Pinpoint the cell where the given text exists, returning its [x, y] midpoint coordinate. 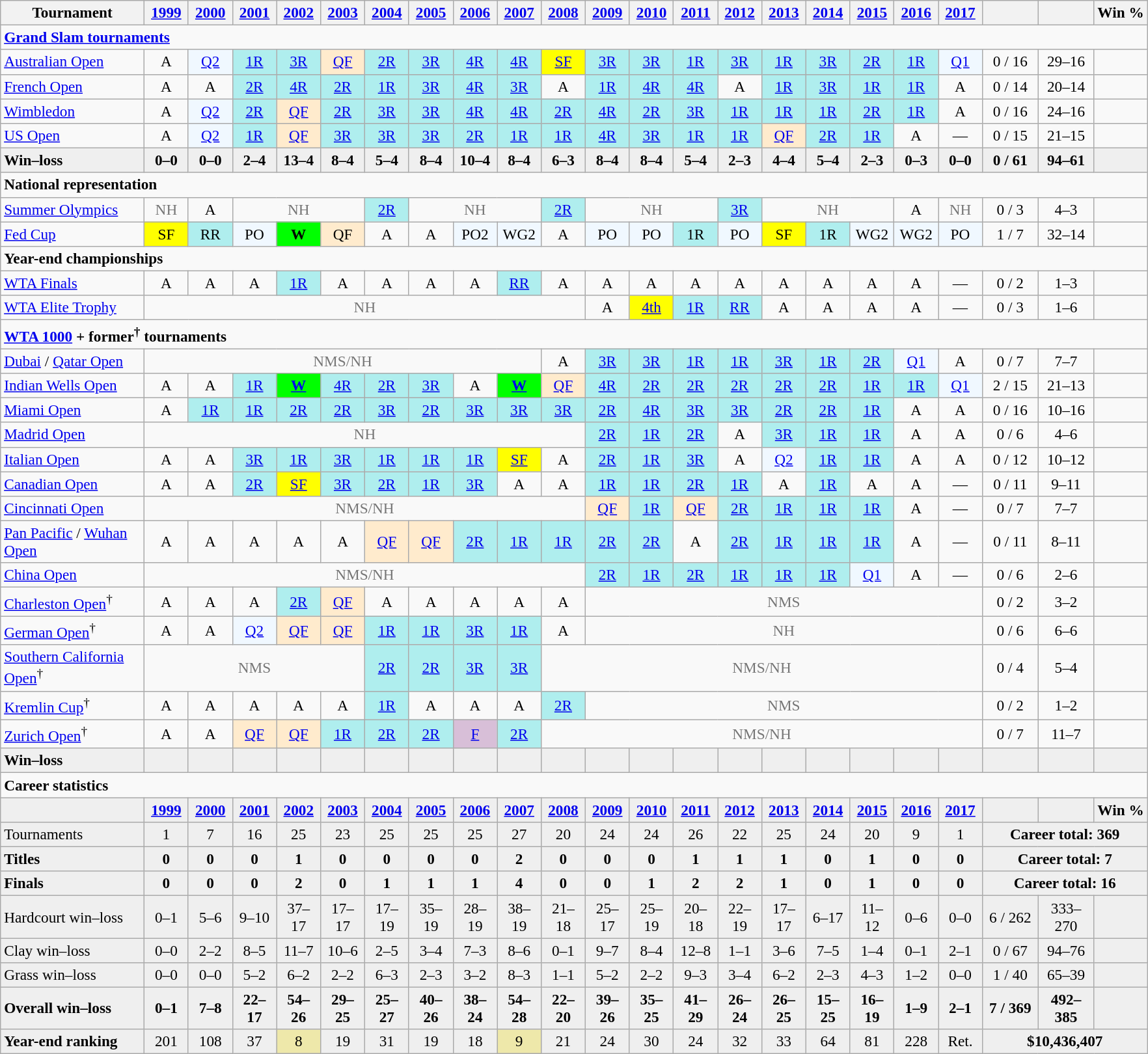
French Open [73, 87]
8–11 [1066, 541]
Year-end ranking [73, 1042]
2–6 [1066, 575]
8–3 [519, 975]
37 [254, 1042]
5–6 [210, 916]
6–6 [1066, 630]
25–17 [607, 916]
WTA Finals [73, 283]
Tournament [73, 12]
7 / 369 [1010, 1008]
Italian Open [73, 459]
Australian Open [73, 62]
Overall win–loss [73, 1008]
National representation [574, 185]
Southern California Open† [73, 668]
Miami Open [73, 410]
Ret. [961, 1042]
1 / 40 [1010, 975]
27 [519, 834]
17–19 [387, 916]
29–16 [1066, 62]
Cincinnati Open [73, 508]
18 [475, 1042]
1–9 [916, 1008]
24–16 [1066, 111]
492–385 [1066, 1008]
26–25 [784, 1008]
Hardcourt win–loss [73, 916]
20–18 [696, 916]
1–3 [1066, 283]
22–20 [564, 1008]
23 [343, 834]
21–18 [564, 916]
Tournaments [73, 834]
F [475, 734]
26–24 [740, 1008]
9–3 [696, 975]
94–61 [1066, 160]
20–14 [1066, 87]
7–3 [475, 950]
64 [828, 1042]
201 [167, 1042]
Year-end championships [574, 258]
WTA 1000 + former† tournaments [574, 334]
26 [696, 834]
4th [651, 308]
0 / 4 [1010, 668]
4–4 [784, 160]
31 [387, 1042]
Grand Slam tournaments [574, 37]
25–19 [651, 916]
Career total: 7 [1065, 859]
6–17 [828, 916]
13–4 [299, 160]
Madrid Open [73, 435]
54–28 [519, 1008]
8–5 [254, 950]
0 / 12 [1010, 459]
2 / 15 [1010, 385]
0–3 [916, 160]
8 [299, 1042]
Titles [73, 859]
38–19 [519, 916]
25–27 [387, 1008]
39–26 [607, 1008]
Wimbledon [73, 111]
54–26 [299, 1008]
China Open [73, 575]
21 [564, 1042]
2–4 [254, 160]
9–7 [607, 950]
3–6 [784, 950]
German Open† [73, 630]
Career statistics [574, 785]
22 [740, 834]
6 / 262 [1010, 916]
7–5 [828, 950]
Charleston Open† [73, 601]
38–24 [475, 1008]
10–4 [475, 160]
0 / 67 [1010, 950]
10–12 [1066, 459]
Summer Olympics [73, 209]
WTA Elite Trophy [73, 308]
7 [210, 834]
28–19 [475, 916]
21–15 [1066, 135]
10–16 [1066, 410]
9–10 [254, 916]
Grass win–loss [73, 975]
12–8 [696, 950]
Career total: 369 [1065, 834]
16–19 [872, 1008]
7–8 [210, 1008]
2–5 [387, 950]
0 / 15 [1010, 135]
10–6 [343, 950]
32 [740, 1042]
32–14 [1066, 234]
35–19 [431, 916]
Fed Cup [73, 234]
228 [916, 1042]
11–12 [872, 916]
108 [210, 1042]
8–6 [519, 950]
0 / 14 [1010, 87]
Clay win–loss [73, 950]
0–6 [916, 916]
Kremlin Cup† [73, 705]
Indian Wells Open [73, 385]
40–26 [431, 1008]
22–17 [254, 1008]
4 [519, 884]
Zurich Open† [73, 734]
9–11 [1066, 483]
4–6 [1066, 435]
37–17 [299, 916]
Career total: 16 [1065, 884]
1 / 7 [1010, 234]
16 [254, 834]
81 [872, 1042]
Dubai / Qatar Open [73, 360]
21–13 [1066, 385]
Canadian Open [73, 483]
0 / 61 [1010, 160]
94–76 [1066, 950]
$10,436,407 [1065, 1042]
33 [784, 1042]
1–4 [872, 950]
Finals [73, 884]
41–29 [696, 1008]
15–25 [828, 1008]
30 [651, 1042]
333–270 [1066, 916]
22–19 [740, 916]
Pan Pacific / Wuhan Open [73, 541]
PO2 [475, 234]
1–6 [1066, 308]
US Open [73, 135]
29–25 [343, 1008]
65–39 [1066, 975]
35–25 [651, 1008]
